From the cell containing the given text, extract its center point as [X, Y] coordinate. 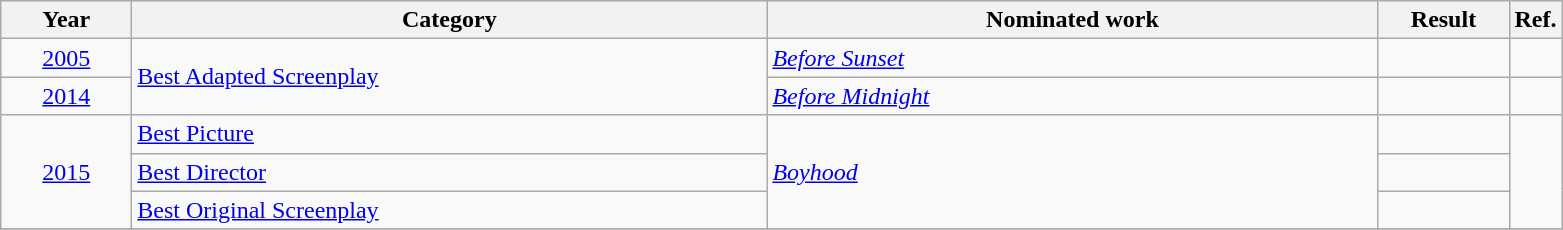
Best Director [450, 172]
Year [66, 20]
2005 [66, 58]
2014 [66, 96]
Before Sunset [1072, 58]
Nominated work [1072, 20]
2015 [66, 172]
Best Picture [450, 134]
Best Original Screenplay [450, 210]
Before Midnight [1072, 96]
Ref. [1536, 20]
Result [1444, 20]
Category [450, 20]
Best Adapted Screenplay [450, 77]
Boyhood [1072, 172]
